Output the (x, y) coordinate of the center of the cell containing the given text.  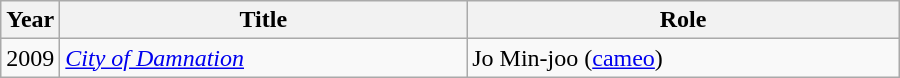
City of Damnation (264, 58)
2009 (30, 58)
Title (264, 20)
Jo Min-joo (cameo) (684, 58)
Year (30, 20)
Role (684, 20)
